Extract the (X, Y) coordinate from the center of the cell holding the provided text.  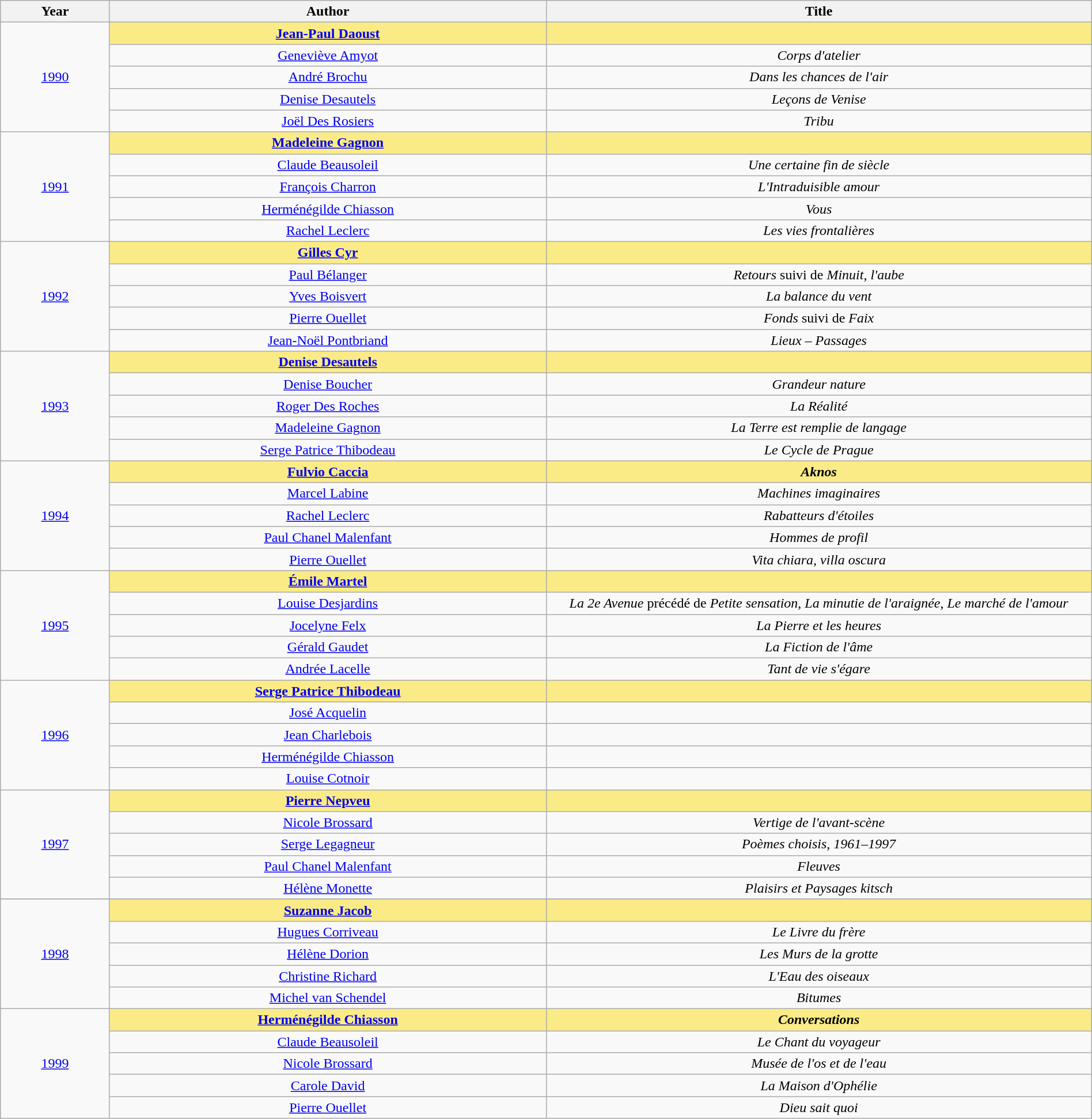
Corps d'atelier (819, 55)
Christine Richard (328, 976)
Les Murs de la grotte (819, 954)
Jean-Paul Daoust (328, 33)
Le Cycle de Prague (819, 450)
Louise Desjardins (328, 603)
Hélène Monette (328, 888)
Fleuves (819, 866)
Poèmes choisis, 1961–1997 (819, 844)
Tribu (819, 121)
La Réalité (819, 406)
La balance du vent (819, 297)
Michel van Schendel (328, 998)
Aknos (819, 472)
Le Chant du voyageur (819, 1042)
Suzanne Jacob (328, 910)
Vertige de l'avant-scène (819, 822)
1995 (55, 625)
Vous (819, 208)
Retours suivi de Minuit, l'aube (819, 275)
Les vies frontalières (819, 230)
La Fiction de l'âme (819, 647)
1990 (55, 77)
Émile Martel (328, 581)
Grandeur nature (819, 384)
Hugues Corriveau (328, 932)
La 2e Avenue précédé de Petite sensation, La minutie de l'araignée, Le marché de l'amour (819, 603)
La Terre est remplie de langage (819, 428)
Musée de l'os et de l'eau (819, 1064)
Joël Des Rosiers (328, 121)
Le Livre du frère (819, 932)
Bitumes (819, 998)
1993 (55, 406)
Serge Legagneur (328, 844)
1991 (55, 187)
Jean Charlebois (328, 735)
Andrée Lacelle (328, 669)
Hommes de profil (819, 537)
Tant de vie s'égare (819, 669)
Marcel Labine (328, 494)
Louise Cotnoir (328, 779)
Author (328, 12)
Une certaine fin de siècle (819, 165)
José Acquelin (328, 713)
La Maison d'Ophélie (819, 1086)
Paul Bélanger (328, 275)
Dieu sait quoi (819, 1107)
Jean-Noël Pontbriand (328, 340)
Pierre Nepveu (328, 801)
Plaisirs et Paysages kitsch (819, 888)
1996 (55, 735)
François Charron (328, 187)
1998 (55, 954)
Title (819, 12)
Leçons de Venise (819, 99)
Roger Des Roches (328, 406)
Vita chiara, villa oscura (819, 559)
Yves Boisvert (328, 297)
Rabatteurs d'étoiles (819, 515)
La Pierre et les heures (819, 625)
Fonds suivi de Faix (819, 318)
Machines imaginaires (819, 494)
Geneviève Amyot (328, 55)
Conversations (819, 1020)
1997 (55, 844)
L'Intraduisible amour (819, 187)
1999 (55, 1064)
Gérald Gaudet (328, 647)
Jocelyne Felx (328, 625)
Dans les chances de l'air (819, 77)
1994 (55, 515)
1992 (55, 296)
André Brochu (328, 77)
Denise Boucher (328, 384)
Carole David (328, 1086)
Hélène Dorion (328, 954)
Gilles Cyr (328, 252)
Year (55, 12)
Lieux – Passages (819, 340)
L'Eau des oiseaux (819, 976)
Fulvio Caccia (328, 472)
